Capture the cell that displays the provided text and extract its (X, Y) central coordinate. 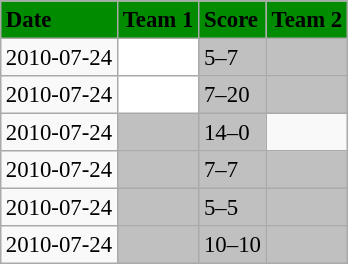
10–10 (233, 245)
Date (58, 20)
Team 2 (306, 20)
Score (233, 20)
14–0 (233, 133)
7–7 (233, 170)
5–5 (233, 208)
5–7 (233, 57)
7–20 (233, 95)
Team 1 (158, 20)
